Identify which cell holds the provided text, then report its [X, Y] central coordinate. 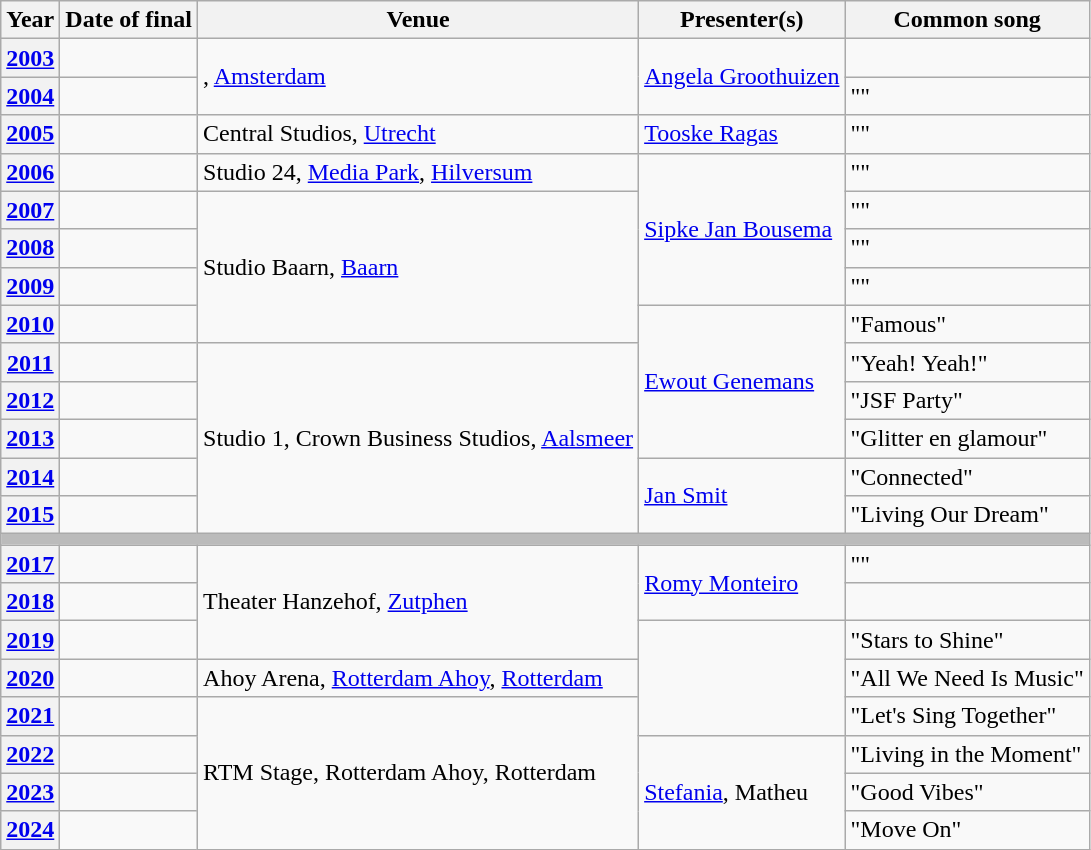
Central Studios, Utrecht [418, 134]
2017 [30, 564]
2018 [30, 602]
Presenter(s) [742, 20]
2023 [30, 792]
"Living in the Moment" [967, 754]
Stefania, Matheu [742, 792]
Year [30, 20]
"Good Vibes" [967, 792]
"All We Need Is Music" [967, 678]
2009 [30, 286]
"Yeah! Yeah!" [967, 362]
"Glitter en glamour" [967, 438]
RTM Stage, Rotterdam Ahoy, Rotterdam [418, 773]
2013 [30, 438]
2006 [30, 172]
2003 [30, 58]
Sipke Jan Bousema [742, 229]
Studio Baarn, Baarn [418, 267]
2020 [30, 678]
"Connected" [967, 477]
2022 [30, 754]
2021 [30, 716]
2024 [30, 830]
2005 [30, 134]
2004 [30, 96]
"Let's Sing Together" [967, 716]
Venue [418, 20]
2012 [30, 400]
Tooske Ragas [742, 134]
2007 [30, 210]
2008 [30, 248]
"Move On" [967, 830]
Studio 1, Crown Business Studios, Aalsmeer [418, 438]
Angela Groothuizen [742, 77]
Jan Smit [742, 496]
2015 [30, 515]
"Living Our Dream" [967, 515]
Date of final [129, 20]
2019 [30, 640]
2010 [30, 324]
"Stars to Shine" [967, 640]
Common song [967, 20]
"JSF Party" [967, 400]
Ahoy Arena, Rotterdam Ahoy, Rotterdam [418, 678]
Studio 24, Media Park, Hilversum [418, 172]
"Famous" [967, 324]
Romy Monteiro [742, 583]
Theater Hanzehof, Zutphen [418, 602]
, Amsterdam [418, 77]
2011 [30, 362]
Ewout Genemans [742, 381]
2014 [30, 477]
